Pinpoint the cell where the given text exists, returning its [x, y] midpoint coordinate. 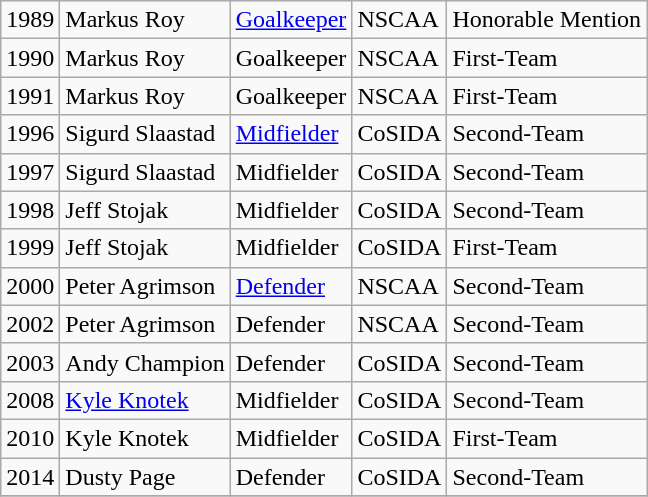
1999 [30, 248]
1998 [30, 210]
2003 [30, 362]
1989 [30, 20]
2000 [30, 286]
2014 [30, 477]
2010 [30, 438]
Honorable Mention [547, 20]
Andy Champion [145, 362]
1991 [30, 96]
2002 [30, 324]
1996 [30, 134]
1997 [30, 172]
Dusty Page [145, 477]
1990 [30, 58]
2008 [30, 400]
